Identify which cell holds the provided text, then report its [x, y] central coordinate. 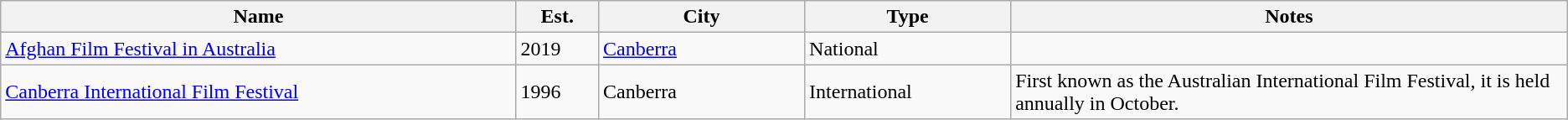
Name [258, 17]
City [701, 17]
National [908, 49]
2019 [557, 49]
Notes [1290, 17]
Est. [557, 17]
International [908, 92]
Type [908, 17]
1996 [557, 92]
Afghan Film Festival in Australia [258, 49]
First known as the Australian International Film Festival, it is held annually in October. [1290, 92]
Canberra International Film Festival [258, 92]
